Pinpoint the cell where the given text exists, returning its [x, y] midpoint coordinate. 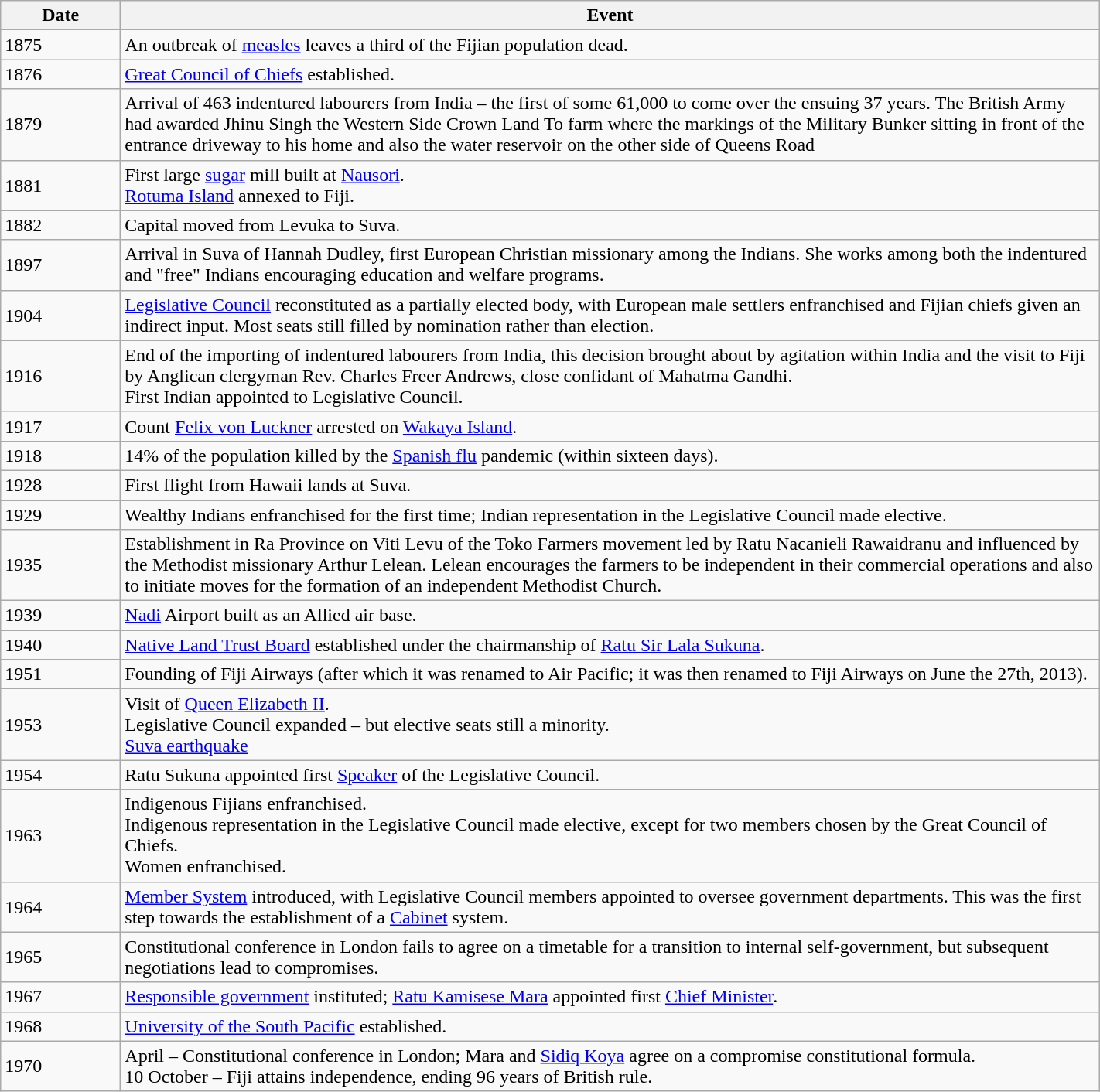
1876 [60, 74]
1875 [60, 45]
1929 [60, 514]
First large sugar mill built at Nausori. Rotuma Island annexed to Fiji. [610, 186]
1954 [60, 775]
1964 [60, 906]
Nadi Airport built as an Allied air base. [610, 616]
First flight from Hawaii lands at Suva. [610, 485]
1940 [60, 645]
1897 [60, 264]
1963 [60, 835]
University of the South Pacific established. [610, 1026]
Visit of Queen Elizabeth II. Legislative Council expanded – but elective seats still a minority. Suva earthquake [610, 725]
Capital moved from Levuka to Suva. [610, 225]
Great Council of Chiefs established. [610, 74]
Ratu Sukuna appointed first Speaker of the Legislative Council. [610, 775]
An outbreak of measles leaves a third of the Fijian population dead. [610, 45]
1968 [60, 1026]
Date [60, 15]
1965 [60, 957]
Founding of Fiji Airways (after which it was renamed to Air Pacific; it was then renamed to Fiji Airways on June the 27th, 2013). [610, 674]
1916 [60, 376]
1881 [60, 186]
1967 [60, 997]
14% of the population killed by the Spanish flu pandemic (within sixteen days). [610, 456]
1879 [60, 125]
1953 [60, 725]
Wealthy Indians enfranchised for the first time; Indian representation in the Legislative Council made elective. [610, 514]
1917 [60, 426]
1904 [60, 316]
1970 [60, 1066]
Native Land Trust Board established under the chairmanship of Ratu Sir Lala Sukuna. [610, 645]
1882 [60, 225]
1918 [60, 456]
Count Felix von Luckner arrested on Wakaya Island. [610, 426]
1928 [60, 485]
1939 [60, 616]
1935 [60, 565]
Responsible government instituted; Ratu Kamisese Mara appointed first Chief Minister. [610, 997]
Event [610, 15]
1951 [60, 674]
